Identify which cell holds the provided text, then report its [X, Y] central coordinate. 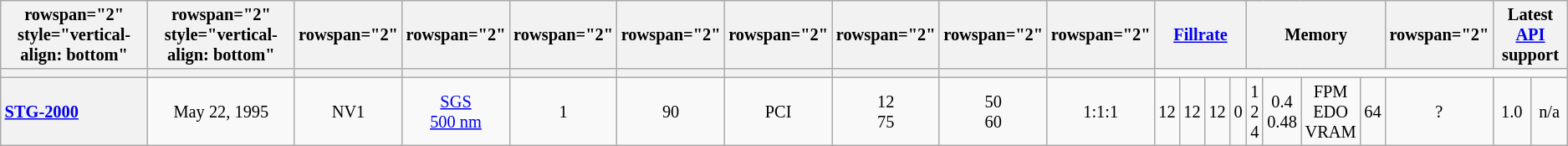
n/a [1549, 112]
STG-2000 [74, 112]
Latest API support [1530, 34]
? [1440, 112]
1:1:1 [1101, 112]
Memory [1315, 34]
NV1 [348, 112]
1275 [886, 112]
0.40.48 [1281, 112]
PCI [778, 112]
1 [564, 112]
90 [671, 112]
May 22, 1995 [221, 112]
Fillrate [1200, 34]
5060 [993, 112]
0 [1239, 112]
64 [1373, 112]
FPMEDOVRAM [1331, 112]
1.0 [1512, 112]
SGS500 nm [457, 112]
124 [1254, 112]
